Capture the cell that displays the provided text and extract its [X, Y] central coordinate. 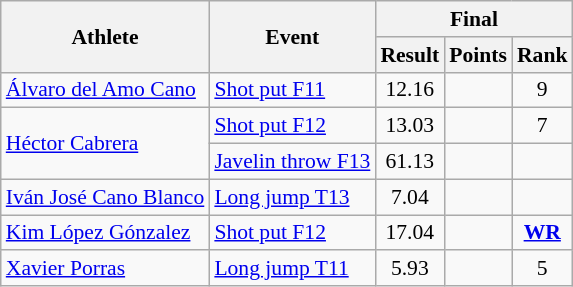
Iván José Cano Blanco [106, 197]
Long jump T13 [292, 197]
Long jump T11 [292, 269]
7 [542, 126]
Xavier Porras [106, 269]
WR [542, 233]
13.03 [410, 126]
61.13 [410, 162]
Shot put F11 [292, 90]
Event [292, 36]
Points [478, 55]
12.16 [410, 90]
Héctor Cabrera [106, 144]
17.04 [410, 233]
Kim López Gónzalez [106, 233]
7.04 [410, 197]
5 [542, 269]
5.93 [410, 269]
Result [410, 55]
Rank [542, 55]
Álvaro del Amo Cano [106, 90]
Athlete [106, 36]
9 [542, 90]
Javelin throw F13 [292, 162]
Final [474, 19]
